Provide the (x, y) coordinate of the cell's center where the given text is located.  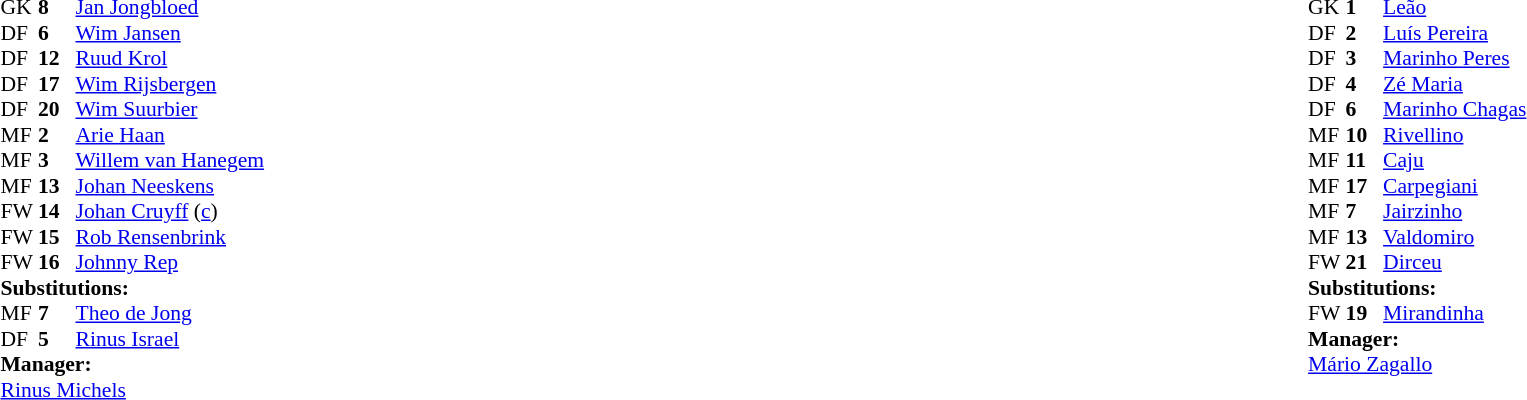
Caju (1454, 161)
Valdomiro (1454, 237)
14 (57, 211)
Wim Suurbier (170, 109)
Marinho Peres (1454, 59)
Ruud Krol (170, 59)
Mário Zagallo (1417, 365)
20 (57, 109)
Luís Pereira (1454, 33)
Rob Rensenbrink (170, 237)
Arie Haan (170, 135)
16 (57, 263)
21 (1365, 263)
Johan Cruyff (c) (170, 211)
Rivellino (1454, 135)
Marinho Chagas (1454, 109)
Carpegiani (1454, 186)
15 (57, 237)
11 (1365, 161)
Zé Maria (1454, 84)
Wim Jansen (170, 33)
Mirandinha (1454, 313)
19 (1365, 313)
10 (1365, 135)
Jairzinho (1454, 211)
Theo de Jong (170, 313)
12 (57, 59)
5 (57, 339)
Johan Neeskens (170, 186)
Wim Rijsbergen (170, 84)
Johnny Rep (170, 263)
Willem van Hanegem (170, 161)
4 (1365, 84)
Rinus Israel (170, 339)
Dirceu (1454, 263)
